Find where the given text appears and provide that cell's center as [x, y] coordinate. 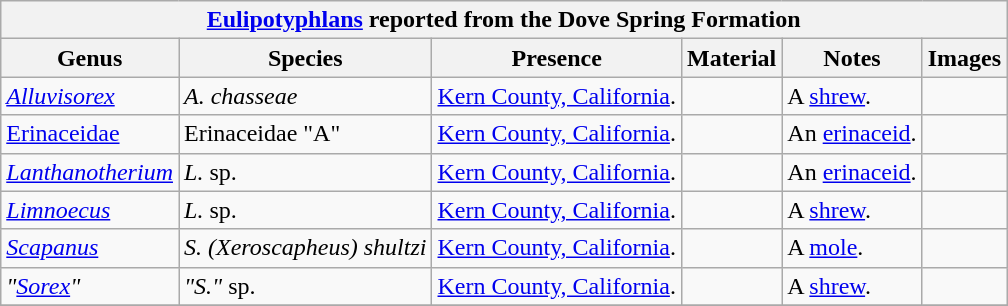
A mole. [852, 248]
Genus [90, 58]
Erinaceidae [90, 134]
Scapanus [90, 248]
Material [731, 58]
A. chasseae [304, 96]
Alluvisorex [90, 96]
Eulipotyphlans reported from the Dove Spring Formation [504, 20]
Images [964, 58]
Species [304, 58]
S. (Xeroscapheus) shultzi [304, 248]
"S." sp. [304, 286]
Lanthanotherium [90, 172]
"Sorex" [90, 286]
Notes [852, 58]
Presence [556, 58]
Erinaceidae "A" [304, 134]
Limnoecus [90, 210]
